Find where the given text appears and provide that cell's center as [X, Y] coordinate. 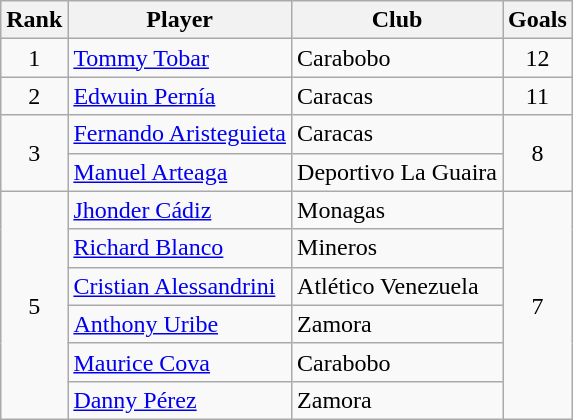
Jhonder Cádiz [180, 210]
Goals [538, 20]
Mineros [398, 248]
3 [34, 153]
12 [538, 58]
Player [180, 20]
Rank [34, 20]
Anthony Uribe [180, 324]
5 [34, 305]
Edwuin Pernía [180, 96]
Fernando Aristeguieta [180, 134]
Tommy Tobar [180, 58]
Club [398, 20]
Deportivo La Guaira [398, 172]
Danny Pérez [180, 400]
11 [538, 96]
7 [538, 305]
Atlético Venezuela [398, 286]
Cristian Alessandrini [180, 286]
2 [34, 96]
Monagas [398, 210]
Manuel Arteaga [180, 172]
1 [34, 58]
8 [538, 153]
Maurice Cova [180, 362]
Richard Blanco [180, 248]
